Pinpoint the cell where the given text exists, returning its (X, Y) midpoint coordinate. 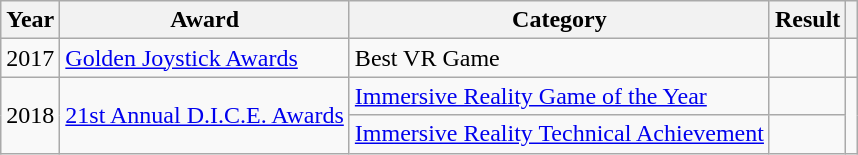
Best VR Game (559, 58)
Result (807, 20)
21st Annual D.I.C.E. Awards (205, 115)
2017 (30, 58)
Golden Joystick Awards (205, 58)
2018 (30, 115)
Award (205, 20)
Year (30, 20)
Immersive Reality Game of the Year (559, 96)
Category (559, 20)
Immersive Reality Technical Achievement (559, 134)
